Locate the cell with the specified text and output its [X, Y] center coordinate. 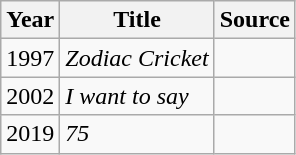
2019 [30, 134]
Zodiac Cricket [137, 58]
1997 [30, 58]
75 [137, 134]
Source [254, 20]
Title [137, 20]
I want to say [137, 96]
Year [30, 20]
2002 [30, 96]
